Provide the [x, y] coordinate of the cell's center where the given text is located.  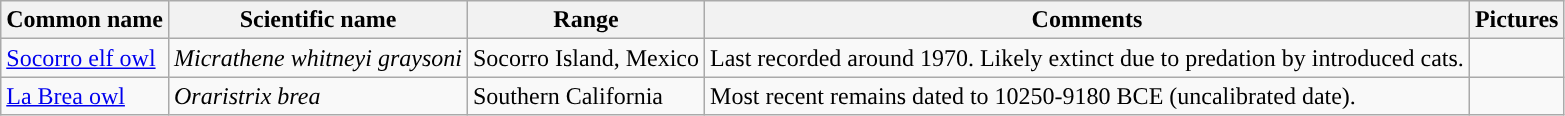
Comments [1088, 20]
Oraristrix brea [318, 96]
Range [586, 20]
Southern California [586, 96]
Scientific name [318, 20]
Last recorded around 1970. Likely extinct due to predation by introduced cats. [1088, 58]
Socorro Island, Mexico [586, 58]
Common name [85, 20]
Most recent remains dated to 10250-9180 BCE (uncalibrated date). [1088, 96]
Pictures [1516, 20]
La Brea owl [85, 96]
Socorro elf owl [85, 58]
Micrathene whitneyi graysoni [318, 58]
